Return the [x, y] coordinate for the center point of the cell that contains the specified text.  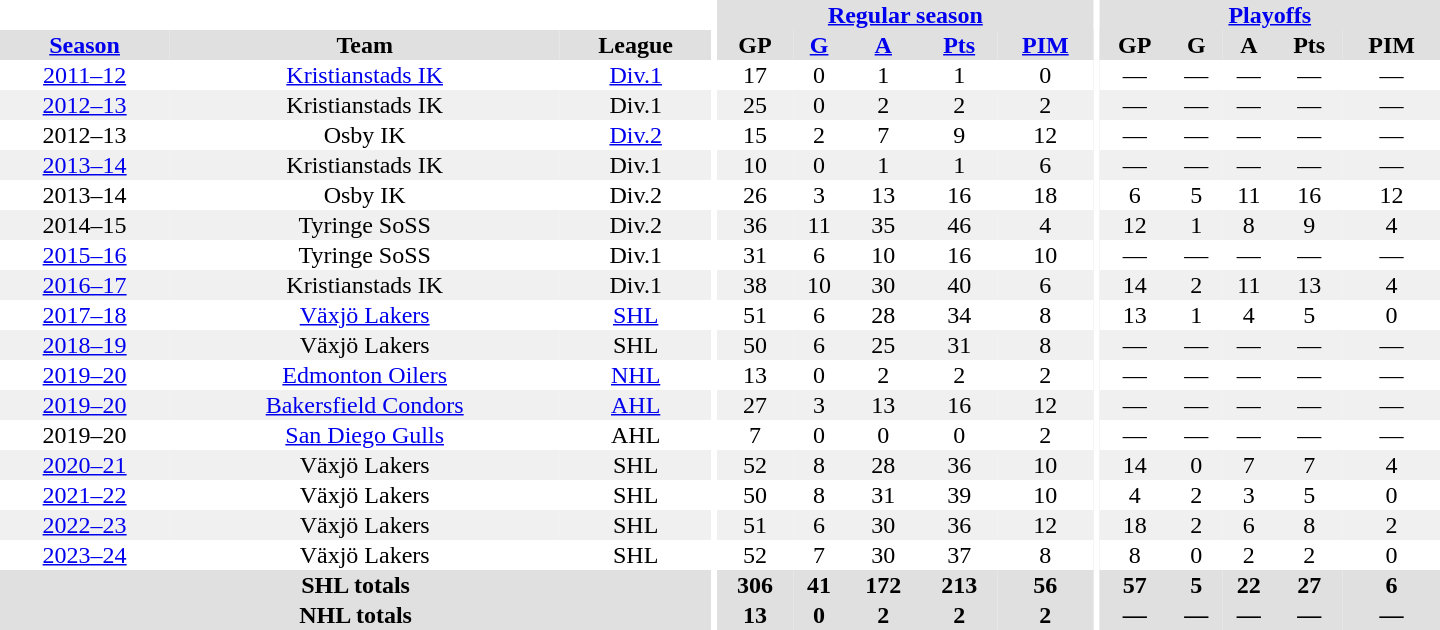
41 [819, 585]
56 [1046, 585]
Team [364, 45]
2018–19 [84, 345]
2021–22 [84, 495]
2011–12 [84, 75]
Edmonton Oilers [364, 375]
NHL totals [356, 615]
2022–23 [84, 525]
22 [1249, 585]
39 [959, 495]
San Diego Gulls [364, 435]
172 [883, 585]
15 [755, 135]
2020–21 [84, 465]
SHL totals [356, 585]
2023–24 [84, 555]
26 [755, 195]
Bakersfield Condors [364, 405]
40 [959, 285]
2015–16 [84, 255]
17 [755, 75]
46 [959, 225]
57 [1134, 585]
2016–17 [84, 285]
306 [755, 585]
Season [84, 45]
38 [755, 285]
Regular season [906, 15]
NHL [636, 375]
League [636, 45]
37 [959, 555]
2017–18 [84, 315]
2014–15 [84, 225]
213 [959, 585]
34 [959, 315]
Playoffs [1270, 15]
35 [883, 225]
